Extract the (X, Y) coordinate from the center of the cell holding the provided text.  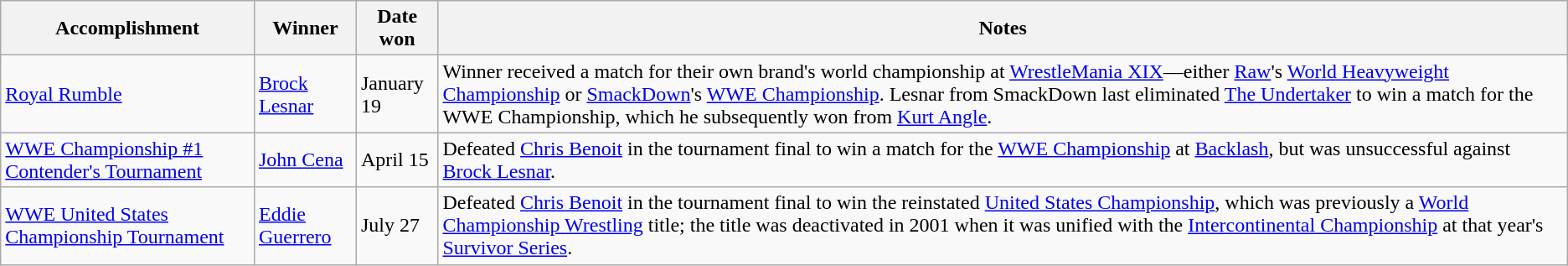
Defeated Chris Benoit in the tournament final to win a match for the WWE Championship at Backlash, but was unsuccessful against Brock Lesnar. (1003, 159)
Royal Rumble (127, 94)
WWE Championship #1 Contender's Tournament (127, 159)
John Cena (305, 159)
Date won (397, 29)
April 15 (397, 159)
WWE United States Championship Tournament (127, 226)
July 27 (397, 226)
Eddie Guerrero (305, 226)
Accomplishment (127, 29)
Brock Lesnar (305, 94)
Winner (305, 29)
Notes (1003, 29)
January 19 (397, 94)
